Extract the (X, Y) coordinate from the center of the cell holding the provided text.  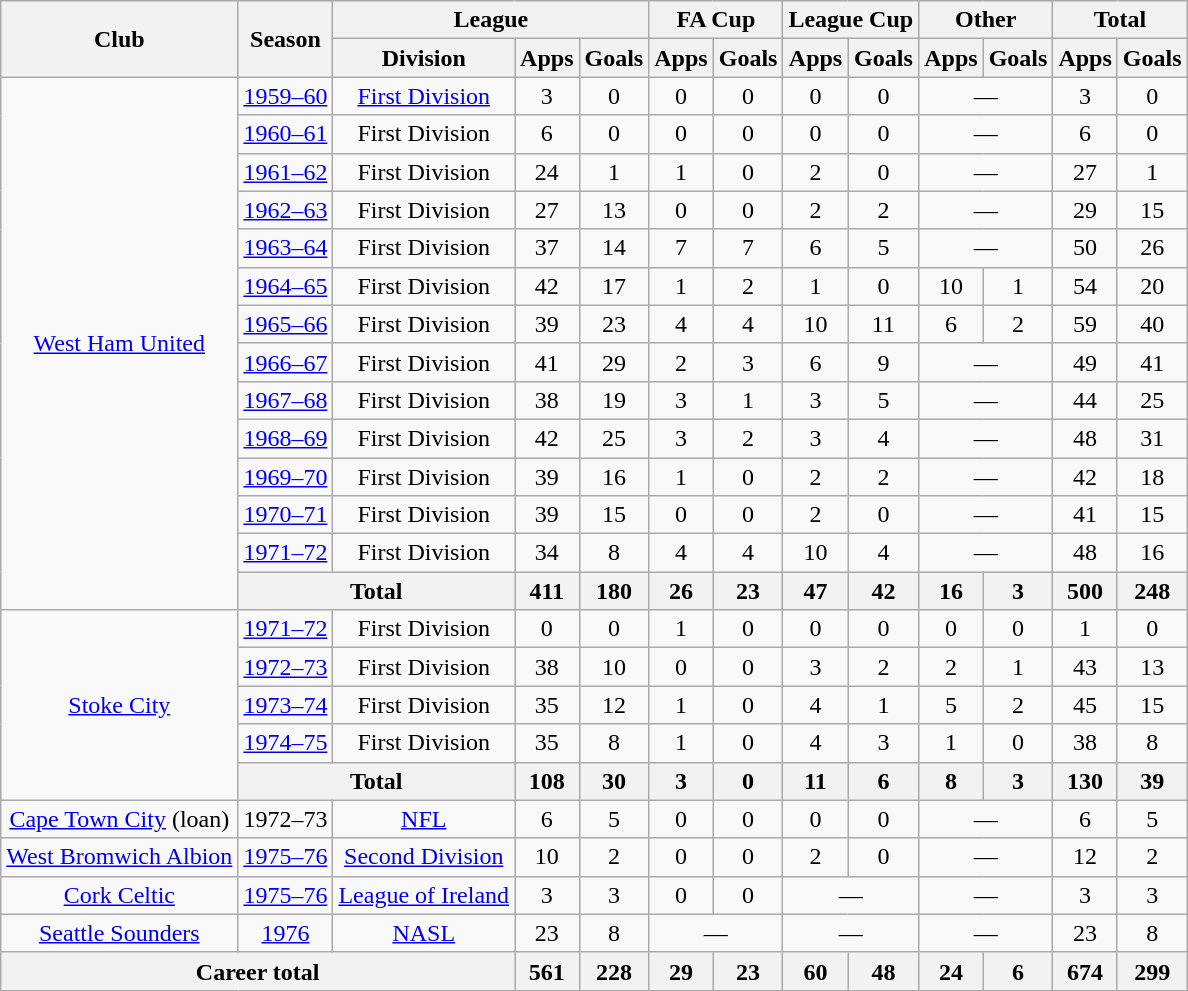
59 (1085, 324)
League Cup (851, 20)
West Ham United (120, 344)
Cape Town City (loan) (120, 819)
Division (424, 58)
Season (286, 39)
60 (816, 971)
1974–75 (286, 743)
561 (547, 971)
50 (1085, 248)
14 (614, 248)
League (491, 20)
1973–74 (286, 705)
1968–69 (286, 438)
1965–66 (286, 324)
248 (1152, 591)
1970–71 (286, 515)
1964–65 (286, 286)
1966–67 (286, 362)
Other (986, 20)
674 (1085, 971)
9 (884, 362)
1963–64 (286, 248)
108 (547, 781)
Seattle Sounders (120, 933)
47 (816, 591)
37 (547, 248)
1967–68 (286, 400)
34 (547, 553)
40 (1152, 324)
NASL (424, 933)
228 (614, 971)
Stoke City (120, 705)
1960–61 (286, 134)
19 (614, 400)
1969–70 (286, 477)
44 (1085, 400)
NFL (424, 819)
500 (1085, 591)
1962–63 (286, 210)
180 (614, 591)
1961–62 (286, 172)
54 (1085, 286)
Cork Celtic (120, 895)
West Bromwich Albion (120, 857)
299 (1152, 971)
49 (1085, 362)
17 (614, 286)
1959–60 (286, 96)
31 (1152, 438)
30 (614, 781)
FA Cup (716, 20)
Second Division (424, 857)
130 (1085, 781)
Club (120, 39)
20 (1152, 286)
League of Ireland (424, 895)
45 (1085, 705)
411 (547, 591)
1976 (286, 933)
18 (1152, 477)
43 (1085, 667)
Career total (258, 971)
